Capture the cell that displays the provided text and extract its (X, Y) central coordinate. 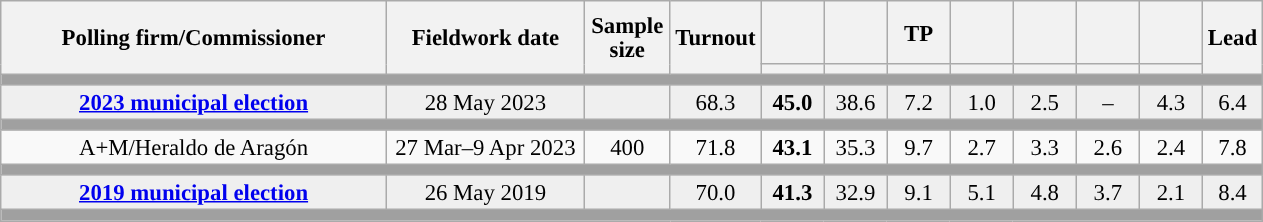
2.1 (1170, 194)
70.0 (716, 194)
2023 municipal election (194, 102)
A+M/Heraldo de Aragón (194, 148)
Fieldwork date (485, 38)
2019 municipal election (194, 194)
8.4 (1232, 194)
28 May 2023 (485, 102)
71.8 (716, 148)
2.6 (1108, 148)
7.8 (1232, 148)
Sample size (627, 38)
45.0 (792, 102)
2.4 (1170, 148)
7.2 (918, 102)
35.3 (856, 148)
38.6 (856, 102)
4.8 (1044, 194)
4.3 (1170, 102)
2.7 (982, 148)
400 (627, 148)
27 Mar–9 Apr 2023 (485, 148)
41.3 (792, 194)
1.0 (982, 102)
3.7 (1108, 194)
2.5 (1044, 102)
43.1 (792, 148)
Polling firm/Commissioner (194, 38)
26 May 2019 (485, 194)
3.3 (1044, 148)
9.7 (918, 148)
6.4 (1232, 102)
5.1 (982, 194)
TP (918, 32)
32.9 (856, 194)
– (1108, 102)
9.1 (918, 194)
Lead (1232, 38)
68.3 (716, 102)
Turnout (716, 38)
